Return (X, Y) of the center of cell containing provided text 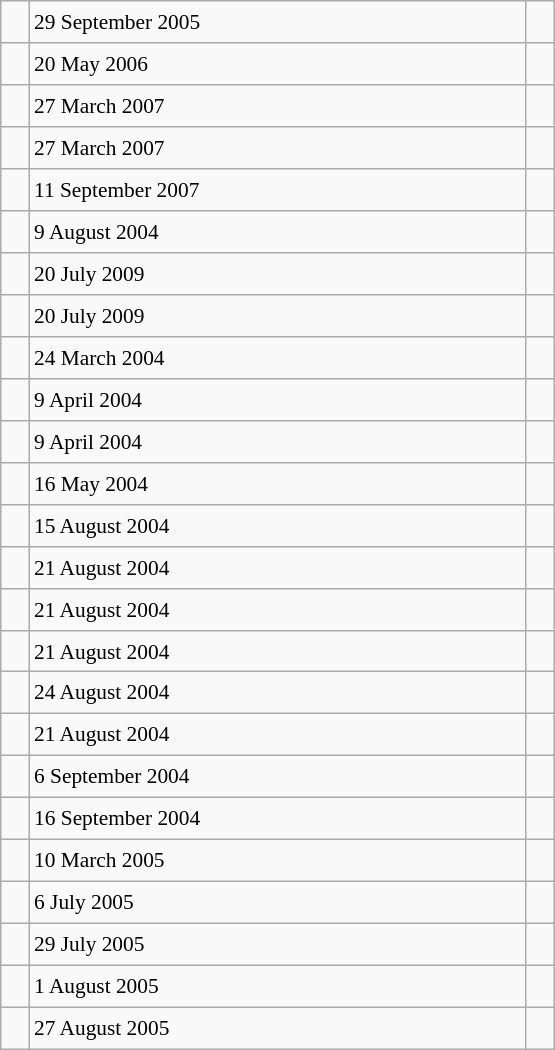
24 August 2004 (278, 693)
6 July 2005 (278, 903)
6 September 2004 (278, 777)
10 March 2005 (278, 861)
24 March 2004 (278, 358)
9 August 2004 (278, 232)
15 August 2004 (278, 525)
1 August 2005 (278, 986)
29 July 2005 (278, 945)
11 September 2007 (278, 190)
16 May 2004 (278, 483)
20 May 2006 (278, 64)
29 September 2005 (278, 22)
16 September 2004 (278, 819)
27 August 2005 (278, 1028)
